Pinpoint the cell where the given text exists, returning its (x, y) midpoint coordinate. 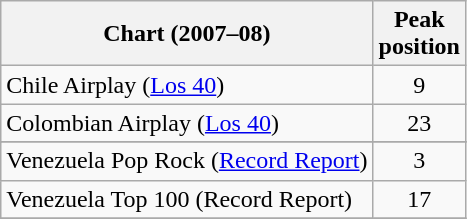
Chart (2007–08) (187, 34)
17 (419, 199)
23 (419, 123)
Venezuela Top 100 (Record Report) (187, 199)
Chile Airplay (Los 40) (187, 85)
Colombian Airplay (Los 40) (187, 123)
Peakposition (419, 34)
3 (419, 161)
9 (419, 85)
Venezuela Pop Rock (Record Report) (187, 161)
